Provide the (x, y) coordinate of the cell's center where the given text is located.  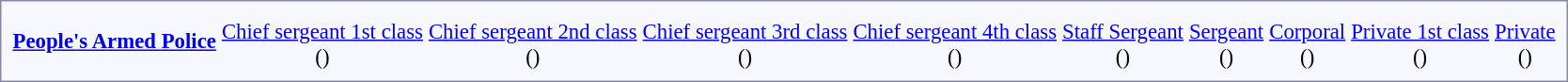
Private() (1525, 43)
People's Armed Police (115, 41)
Chief sergeant 4th class() (955, 43)
Private 1st class() (1420, 43)
Staff Sergeant() (1123, 43)
Corporal() (1308, 43)
Chief sergeant 1st class() (321, 43)
Sergeant() (1226, 43)
Chief sergeant 2nd class() (532, 43)
Chief sergeant 3rd class() (745, 43)
